Locate the cell with the specified text and output its (x, y) center coordinate. 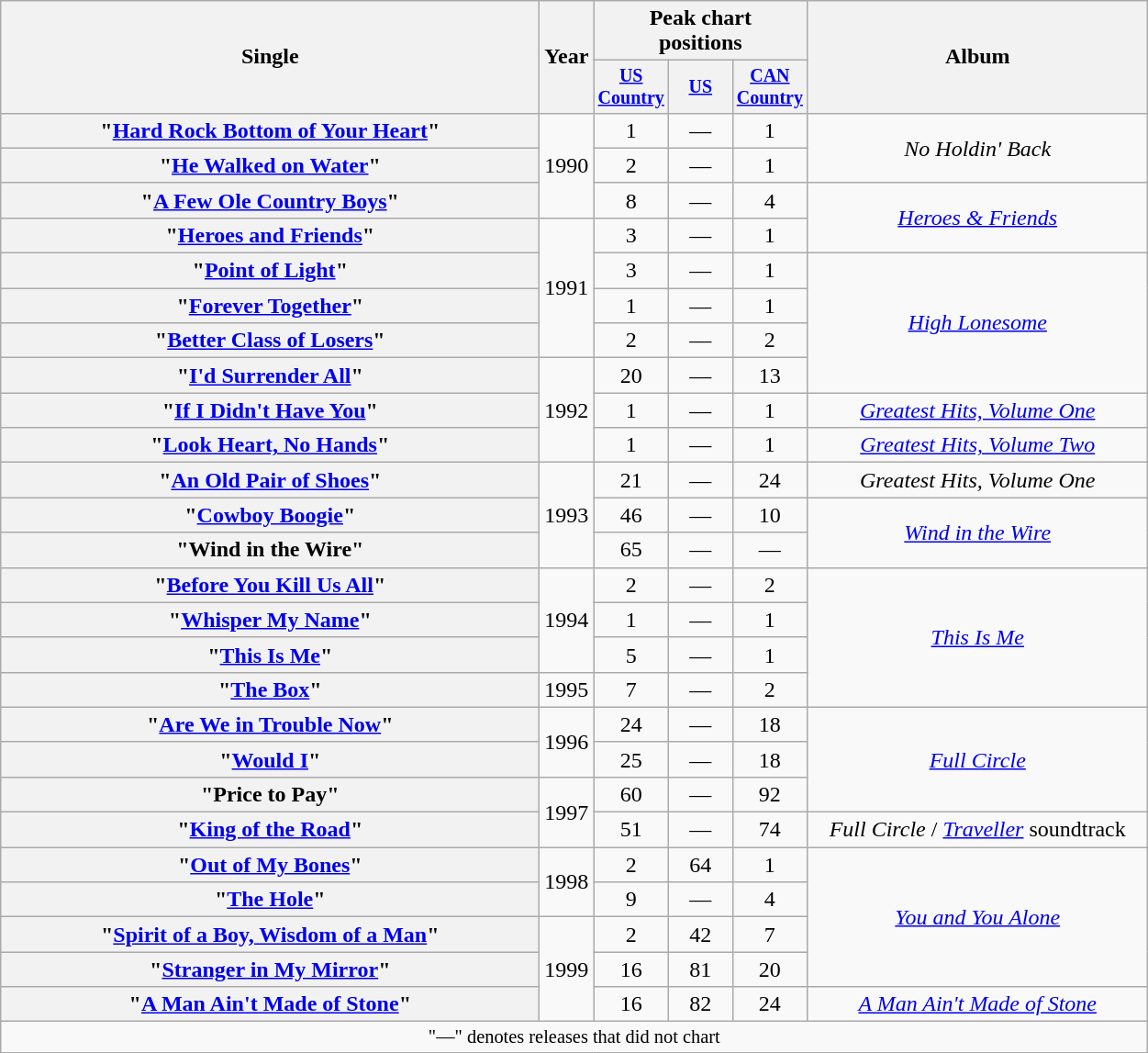
You and You Alone (978, 917)
Peak chartpositions (701, 31)
"Point of Light" (270, 271)
1993 (567, 515)
"Spirit of a Boy, Wisdom of a Man" (270, 935)
US Country (631, 86)
"Look Heart, No Hands" (270, 445)
Year (567, 57)
60 (631, 794)
Single (270, 57)
42 (701, 935)
74 (770, 830)
Full Circle / Traveller soundtrack (978, 830)
1992 (567, 410)
82 (701, 1004)
1991 (567, 287)
"Before You Kill Us All" (270, 585)
"An Old Pair of Shoes" (270, 480)
13 (770, 375)
"Are We in Trouble Now" (270, 724)
8 (631, 200)
1998 (567, 882)
"Stranger in My Mirror" (270, 969)
1999 (567, 969)
1990 (567, 165)
"Better Class of Losers" (270, 341)
CAN Country (770, 86)
"The Hole" (270, 900)
"The Box" (270, 689)
"King of the Road" (270, 830)
Wind in the Wire (978, 532)
21 (631, 480)
"Wind in the Wire" (270, 550)
"He Walked on Water" (270, 165)
9 (631, 900)
High Lonesome (978, 323)
92 (770, 794)
"Cowboy Boogie" (270, 515)
Full Circle (978, 759)
"—" denotes releases that did not chart (574, 1037)
10 (770, 515)
Album (978, 57)
25 (631, 759)
"If I Didn't Have You" (270, 410)
"I'd Surrender All" (270, 375)
1995 (567, 689)
"A Man Ain't Made of Stone" (270, 1004)
"Price to Pay" (270, 794)
US (701, 86)
65 (631, 550)
46 (631, 515)
"Out of My Bones" (270, 865)
1997 (567, 812)
"This Is Me" (270, 655)
"A Few Ole Country Boys" (270, 200)
Greatest Hits, Volume Two (978, 445)
1996 (567, 742)
No Holdin' Back (978, 148)
"Whisper My Name" (270, 620)
This Is Me (978, 637)
"Forever Together" (270, 306)
1994 (567, 620)
"Hard Rock Bottom of Your Heart" (270, 130)
64 (701, 865)
A Man Ain't Made of Stone (978, 1004)
"Would I" (270, 759)
Heroes & Friends (978, 218)
5 (631, 655)
"Heroes and Friends" (270, 235)
81 (701, 969)
51 (631, 830)
